Locate the cell with the specified text and output its [x, y] center coordinate. 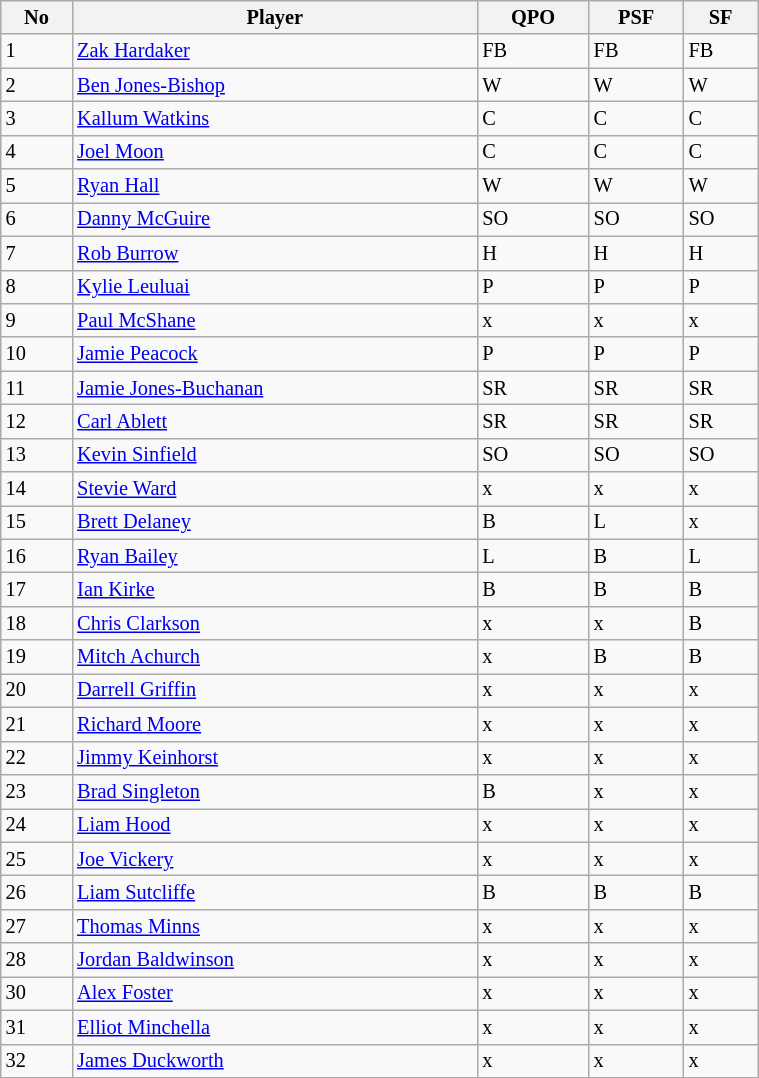
Brad Singleton [274, 791]
30 [37, 993]
31 [37, 1027]
20 [37, 690]
Paul McShane [274, 320]
Joe Vickery [274, 859]
5 [37, 186]
24 [37, 825]
Danny McGuire [274, 219]
SF [721, 17]
12 [37, 421]
16 [37, 556]
Stevie Ward [274, 489]
Mitch Achurch [274, 657]
Ryan Hall [274, 186]
Chris Clarkson [274, 623]
19 [37, 657]
Elliot Minchella [274, 1027]
27 [37, 926]
8 [37, 287]
Darrell Griffin [274, 690]
Kevin Sinfield [274, 455]
10 [37, 354]
Brett Delaney [274, 522]
Jamie Peacock [274, 354]
1 [37, 51]
PSF [636, 17]
11 [37, 388]
Liam Hood [274, 825]
Ryan Bailey [274, 556]
Jamie Jones-Buchanan [274, 388]
9 [37, 320]
17 [37, 589]
No [37, 17]
2 [37, 85]
23 [37, 791]
6 [37, 219]
18 [37, 623]
22 [37, 758]
James Duckworth [274, 1061]
Player [274, 17]
Thomas Minns [274, 926]
Alex Foster [274, 993]
Ben Jones-Bishop [274, 85]
4 [37, 152]
21 [37, 724]
7 [37, 253]
Ian Kirke [274, 589]
Carl Ablett [274, 421]
3 [37, 118]
14 [37, 489]
15 [37, 522]
Rob Burrow [274, 253]
26 [37, 892]
Liam Sutcliffe [274, 892]
QPO [532, 17]
28 [37, 960]
Kylie Leuluai [274, 287]
25 [37, 859]
Jimmy Keinhorst [274, 758]
Richard Moore [274, 724]
Zak Hardaker [274, 51]
32 [37, 1061]
Joel Moon [274, 152]
Kallum Watkins [274, 118]
13 [37, 455]
Jordan Baldwinson [274, 960]
